Determine the (x, y) coordinate at the center of the cell enclosing the given text.  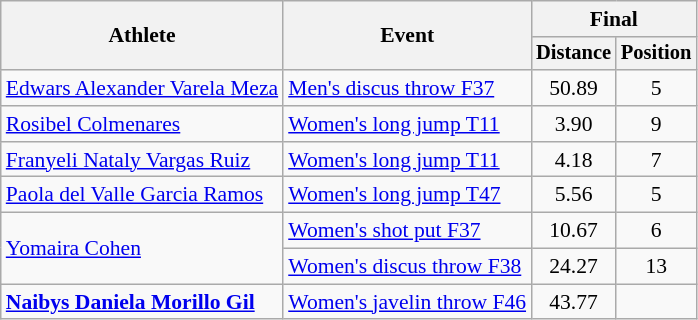
Women's discus throw F38 (407, 267)
Event (407, 36)
10.67 (574, 231)
Men's discus throw F37 (407, 88)
3.90 (574, 124)
Athlete (142, 36)
Rosibel Colmenares (142, 124)
Final (614, 19)
9 (656, 124)
4.18 (574, 160)
Distance (574, 54)
Position (656, 54)
7 (656, 160)
Women's long jump T47 (407, 195)
Edwars Alexander Varela Meza (142, 88)
Women's shot put F37 (407, 231)
43.77 (574, 302)
Naibys Daniela Morillo Gil (142, 302)
Yomaira Cohen (142, 248)
Women's javelin throw F46 (407, 302)
Paola del Valle Garcia Ramos (142, 195)
6 (656, 231)
24.27 (574, 267)
50.89 (574, 88)
Franyeli Nataly Vargas Ruiz (142, 160)
5.56 (574, 195)
13 (656, 267)
